Scan for the cell matching the given text and deliver its [X, Y] coordinate at center. 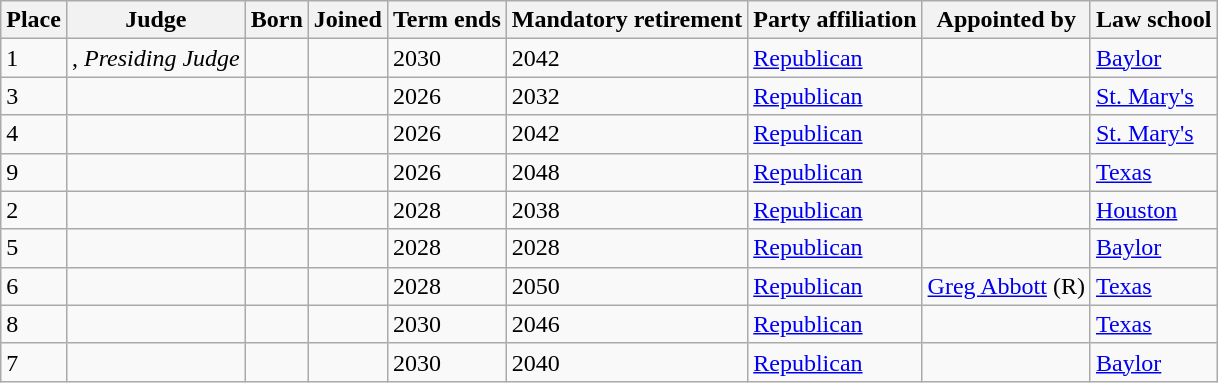
Born [276, 20]
7 [34, 362]
2032 [626, 96]
2046 [626, 324]
Law school [1153, 20]
6 [34, 286]
Joined [348, 20]
Judge [156, 20]
3 [34, 96]
4 [34, 134]
2038 [626, 210]
Term ends [446, 20]
2050 [626, 286]
Appointed by [1006, 20]
Party affiliation [835, 20]
2048 [626, 172]
Houston [1153, 210]
, Presiding Judge [156, 58]
2040 [626, 362]
Place [34, 20]
2 [34, 210]
8 [34, 324]
1 [34, 58]
Mandatory retirement [626, 20]
9 [34, 172]
Greg Abbott (R) [1006, 286]
5 [34, 248]
